Determine the [x, y] coordinate at the center of the cell enclosing the given text.  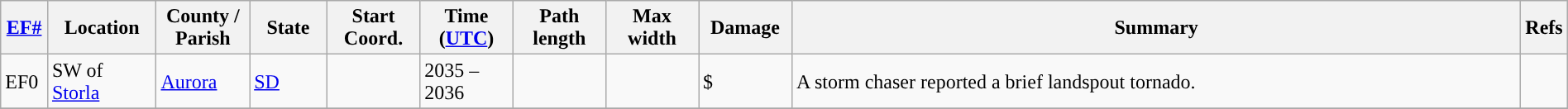
2035 – 2036 [466, 81]
EF# [25, 28]
State [289, 28]
County / Parish [203, 28]
EF0 [25, 81]
Damage [744, 28]
SD [289, 81]
Aurora [203, 81]
SW of Storla [102, 81]
Refs [1545, 28]
$ [744, 81]
Time (UTC) [466, 28]
Summary [1156, 28]
Start Coord. [374, 28]
Max width [652, 28]
Path length [559, 28]
Location [102, 28]
A storm chaser reported a brief landspout tornado. [1156, 81]
